For the text-containing cell, return its midpoint in (X, Y) coordinate format. 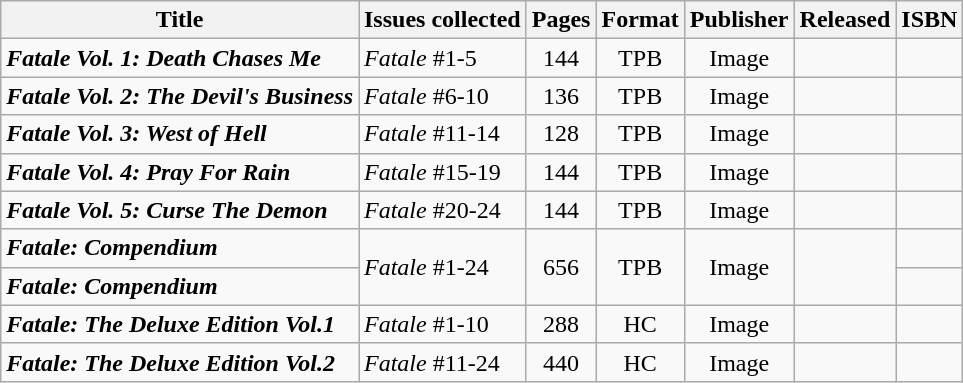
Fatale #1-24 (442, 267)
128 (561, 134)
Fatale Vol. 5: Curse The Demon (180, 210)
Fatale: The Deluxe Edition Vol.1 (180, 324)
Fatale Vol. 2: The Devil's Business (180, 96)
Issues collected (442, 20)
Fatale #15-19 (442, 172)
Publisher (739, 20)
Format (640, 20)
Fatale Vol. 4: Pray For Rain (180, 172)
Fatale Vol. 3: West of Hell (180, 134)
Fatale #1-10 (442, 324)
Pages (561, 20)
Fatale Vol. 1: Death Chases Me (180, 58)
Fatale: The Deluxe Edition Vol.2 (180, 362)
288 (561, 324)
136 (561, 96)
Fatale #1-5 (442, 58)
Fatale #11-24 (442, 362)
Fatale #20-24 (442, 210)
Fatale #6-10 (442, 96)
ISBN (930, 20)
Fatale #11-14 (442, 134)
656 (561, 267)
440 (561, 362)
Title (180, 20)
Released (845, 20)
